Locate the cell with the specified text and output its [x, y] center coordinate. 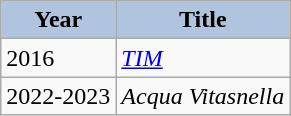
Acqua Vitasnella [203, 96]
2016 [58, 58]
2022-2023 [58, 96]
TIM [203, 58]
Year [58, 20]
Title [203, 20]
